For the text-containing cell, return its midpoint in (X, Y) coordinate format. 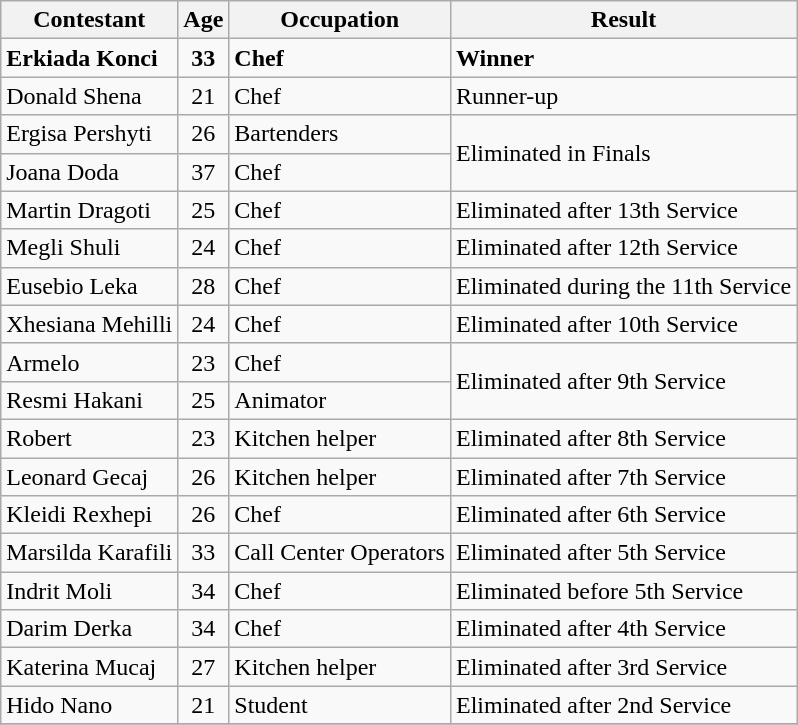
Eusebio Leka (90, 286)
Eliminated after 12th Service (623, 248)
Winner (623, 58)
Eliminated after 5th Service (623, 553)
Eliminated after 6th Service (623, 515)
Eliminated after 7th Service (623, 477)
28 (204, 286)
Kleidi Rexhepi (90, 515)
Martin Dragoti (90, 210)
Donald Shena (90, 96)
Indrit Moli (90, 591)
27 (204, 667)
Eliminated after 9th Service (623, 381)
Eliminated after 13th Service (623, 210)
Eliminated after 3rd Service (623, 667)
Student (340, 705)
Katerina Mucaj (90, 667)
Result (623, 20)
Eliminated during the 11th Service (623, 286)
Bartenders (340, 134)
37 (204, 172)
Robert (90, 438)
Eliminated after 4th Service (623, 629)
Leonard Gecaj (90, 477)
Marsilda Karafili (90, 553)
Animator (340, 400)
Occupation (340, 20)
Eliminated after 8th Service (623, 438)
Call Center Operators (340, 553)
Contestant (90, 20)
Darim Derka (90, 629)
Xhesiana Mehilli (90, 324)
Runner-up (623, 96)
Eliminated in Finals (623, 153)
Armelo (90, 362)
Age (204, 20)
Eliminated after 10th Service (623, 324)
Resmi Hakani (90, 400)
Joana Doda (90, 172)
Erkiada Konci (90, 58)
Eliminated after 2nd Service (623, 705)
Eliminated before 5th Service (623, 591)
Megli Shuli (90, 248)
Hido Nano (90, 705)
Ergisa Pershyti (90, 134)
